Output the [X, Y] coordinate of the center of the cell containing the given text.  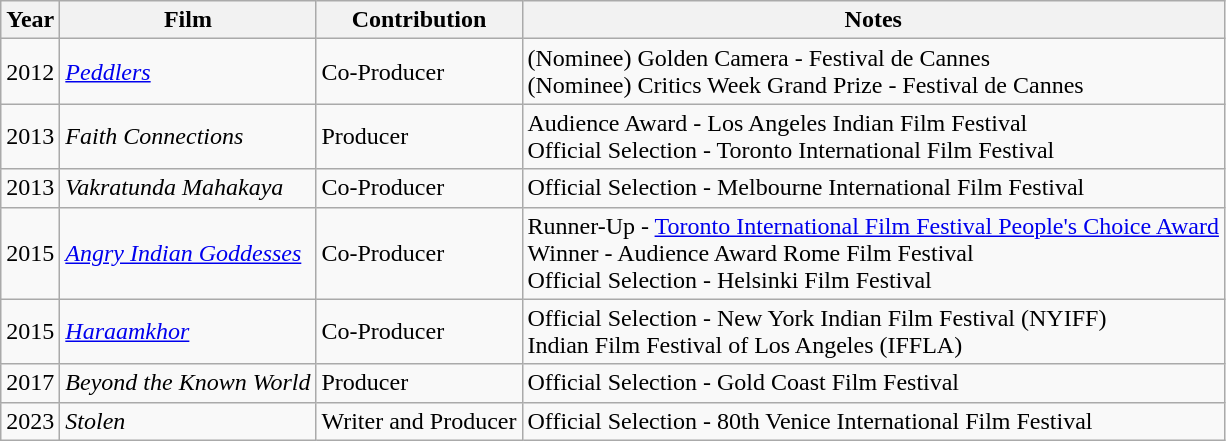
Notes [873, 20]
Film [188, 20]
Contribution [419, 20]
Year [30, 20]
Official Selection - Melbourne International Film Festival [873, 188]
2012 [30, 72]
Writer and Producer [419, 421]
Audience Award - Los Angeles Indian Film FestivalOfficial Selection - Toronto International Film Festival [873, 136]
Faith Connections [188, 136]
Stolen [188, 421]
2023 [30, 421]
2017 [30, 383]
(Nominee) Golden Camera - Festival de Cannes(Nominee) Critics Week Grand Prize - Festival de Cannes [873, 72]
Official Selection - 80th Venice International Film Festival [873, 421]
Haraamkhor [188, 332]
Official Selection - New York Indian Film Festival (NYIFF)Indian Film Festival of Los Angeles (IFFLA) [873, 332]
Beyond the Known World [188, 383]
Peddlers [188, 72]
Official Selection - Gold Coast Film Festival [873, 383]
Vakratunda Mahakaya [188, 188]
Angry Indian Goddesses [188, 253]
